Capture the cell that displays the provided text and extract its (X, Y) central coordinate. 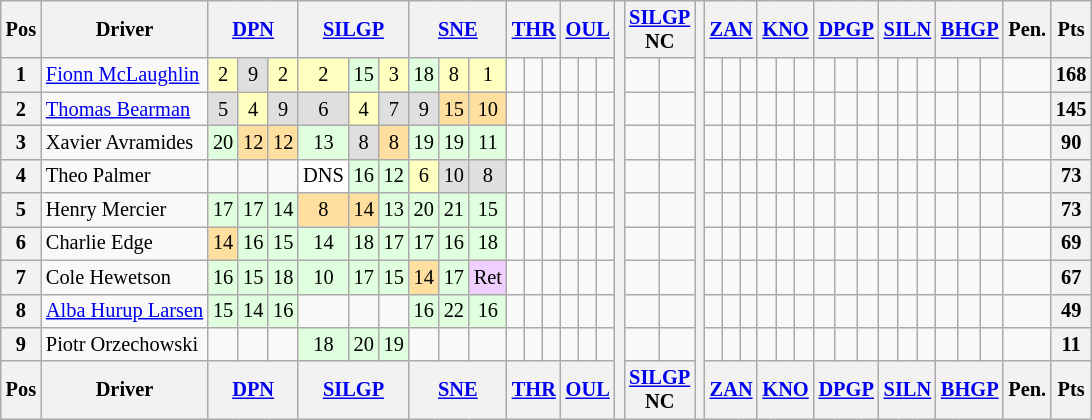
Fionn McLaughlin (124, 75)
Xavier Avramides (124, 142)
Ret (488, 277)
DNS (323, 176)
90 (1071, 142)
69 (1071, 243)
22 (454, 311)
Thomas Bearman (124, 109)
Charlie Edge (124, 243)
Alba Hurup Larsen (124, 311)
21 (454, 210)
Piotr Orzechowski (124, 344)
168 (1071, 75)
49 (1071, 311)
Theo Palmer (124, 176)
Cole Hewetson (124, 277)
Henry Mercier (124, 210)
145 (1071, 109)
67 (1071, 277)
